Extract the [X, Y] coordinate from the center of the cell holding the provided text.  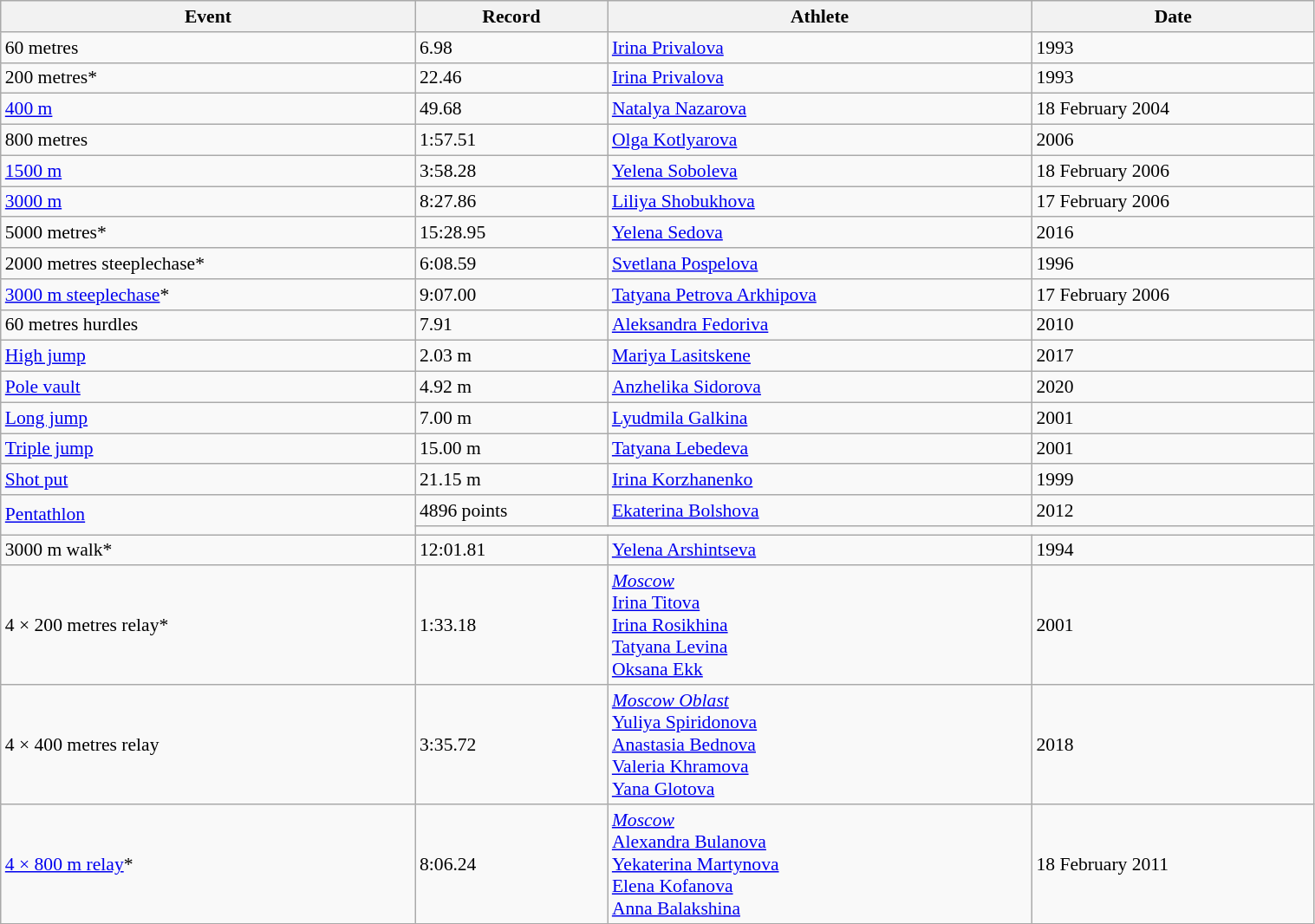
Aleksandra Fedoriva [820, 325]
Irina Korzhanenko [820, 480]
Yelena Soboleva [820, 171]
Date [1173, 16]
2020 [1173, 387]
8:27.86 [511, 202]
2018 [1173, 745]
15.00 m [511, 449]
4.92 m [511, 387]
MoscowIrina TitovaIrina RosikhinaTatyana LevinaOksana Ekk [820, 626]
3:35.72 [511, 745]
200 metres* [208, 78]
8:06.24 [511, 864]
400 m [208, 109]
2016 [1173, 233]
Olga Kotlyarova [820, 140]
4 × 200 metres relay* [208, 626]
3000 m [208, 202]
5000 metres* [208, 233]
49.68 [511, 109]
Ekaterina Bolshova [820, 511]
2006 [1173, 140]
Yelena Sedova [820, 233]
4 × 400 metres relay [208, 745]
Liliya Shobukhova [820, 202]
High jump [208, 356]
4 × 800 m relay* [208, 864]
Pentathlon [208, 515]
2000 metres steeplechase* [208, 264]
12:01.81 [511, 550]
1996 [1173, 264]
1:33.18 [511, 626]
4896 points [511, 511]
1999 [1173, 480]
Tatyana Lebedeva [820, 449]
60 metres hurdles [208, 325]
Pole vault [208, 387]
Moscow OblastYuliya SpiridonovaAnastasia BednovaValeria KhramovaYana Glotova [820, 745]
2012 [1173, 511]
7.00 m [511, 418]
Anzhelika Sidorova [820, 387]
3000 m steeplechase* [208, 295]
Triple jump [208, 449]
21.15 m [511, 480]
18 February 2011 [1173, 864]
22.46 [511, 78]
Lyudmila Galkina [820, 418]
18 February 2006 [1173, 171]
2017 [1173, 356]
7.91 [511, 325]
9:07.00 [511, 295]
15:28.95 [511, 233]
1:57.51 [511, 140]
18 February 2004 [1173, 109]
3:58.28 [511, 171]
2010 [1173, 325]
MoscowAlexandra BulanovaYekaterina MartynovaElena KofanovaAnna Balakshina [820, 864]
1994 [1173, 550]
Natalya Nazarova [820, 109]
1500 m [208, 171]
Svetlana Pospelova [820, 264]
Athlete [820, 16]
Yelena Arshintseva [820, 550]
Long jump [208, 418]
3000 m walk* [208, 550]
60 metres [208, 48]
6.98 [511, 48]
800 metres [208, 140]
Mariya Lasitskene [820, 356]
2.03 m [511, 356]
Record [511, 16]
Shot put [208, 480]
Tatyana Petrova Arkhipova [820, 295]
6:08.59 [511, 264]
Event [208, 16]
